Return the (X, Y) coordinate for the center point of the cell that contains the specified text.  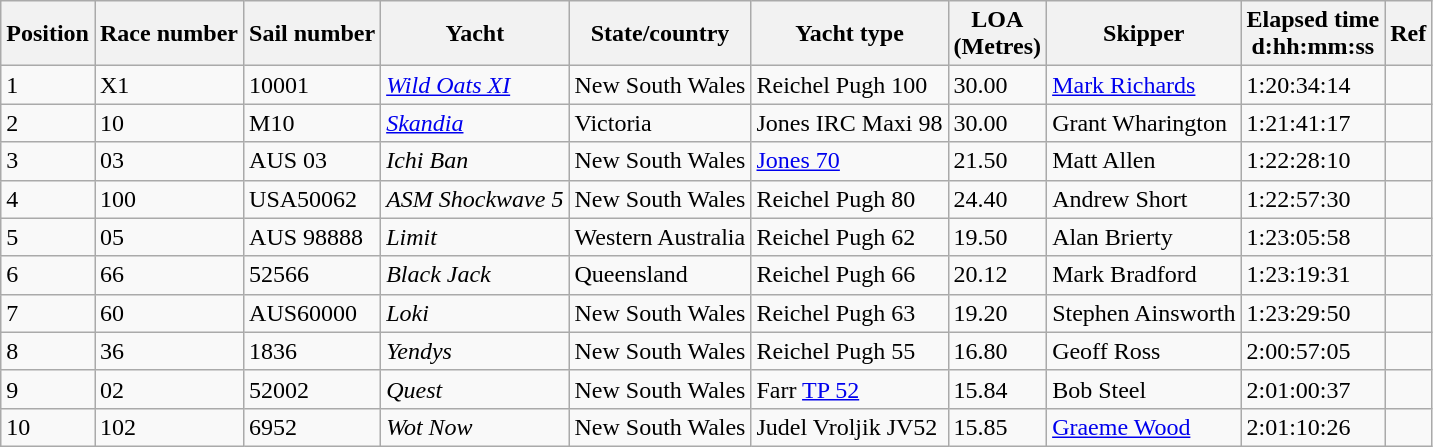
Stephen Ainsworth (1144, 313)
102 (168, 427)
X1 (168, 85)
2 (48, 123)
1:20:34:14 (1313, 85)
Queensland (660, 275)
8 (48, 351)
Farr TP 52 (850, 389)
Yacht (475, 34)
2:01:00:37 (1313, 389)
Limit (475, 237)
Mark Richards (1144, 85)
19.50 (998, 237)
9 (48, 389)
Bob Steel (1144, 389)
Skipper (1144, 34)
10001 (312, 85)
Elapsed time d:hh:mm:ss (1313, 34)
ASM Shockwave 5 (475, 199)
M10 (312, 123)
19.20 (998, 313)
2:01:10:26 (1313, 427)
1:23:19:31 (1313, 275)
AUS 03 (312, 161)
1:21:41:17 (1313, 123)
Mark Bradford (1144, 275)
Ichi Ban (475, 161)
1:22:28:10 (1313, 161)
Reichel Pugh 80 (850, 199)
7 (48, 313)
Yacht type (850, 34)
1:23:29:50 (1313, 313)
36 (168, 351)
Reichel Pugh 55 (850, 351)
Black Jack (475, 275)
Matt Allen (1144, 161)
LOA (Metres) (998, 34)
52002 (312, 389)
Jones 70 (850, 161)
03 (168, 161)
Grant Wharington (1144, 123)
Andrew Short (1144, 199)
1836 (312, 351)
Victoria (660, 123)
AUS60000 (312, 313)
Wild Oats XI (475, 85)
60 (168, 313)
15.85 (998, 427)
Skandia (475, 123)
Reichel Pugh 100 (850, 85)
Sail number (312, 34)
AUS 98888 (312, 237)
5 (48, 237)
6 (48, 275)
Position (48, 34)
Quest (475, 389)
15.84 (998, 389)
2:00:57:05 (1313, 351)
Reichel Pugh 66 (850, 275)
Graeme Wood (1144, 427)
3 (48, 161)
Yendys (475, 351)
Ref (1408, 34)
20.12 (998, 275)
6952 (312, 427)
Loki (475, 313)
66 (168, 275)
Western Australia (660, 237)
24.40 (998, 199)
Geoff Ross (1144, 351)
Judel Vroljik JV52 (850, 427)
100 (168, 199)
02 (168, 389)
Reichel Pugh 62 (850, 237)
16.80 (998, 351)
Race number (168, 34)
State/country (660, 34)
1:22:57:30 (1313, 199)
1 (48, 85)
1:23:05:58 (1313, 237)
4 (48, 199)
05 (168, 237)
Reichel Pugh 63 (850, 313)
USA50062 (312, 199)
Jones IRC Maxi 98 (850, 123)
Alan Brierty (1144, 237)
52566 (312, 275)
21.50 (998, 161)
Wot Now (475, 427)
